Pinpoint the cell where the given text exists, returning its (X, Y) midpoint coordinate. 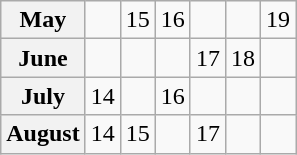
May (43, 20)
August (43, 134)
18 (242, 58)
July (43, 96)
June (43, 58)
19 (278, 20)
